Capture the cell that displays the provided text and extract its (x, y) central coordinate. 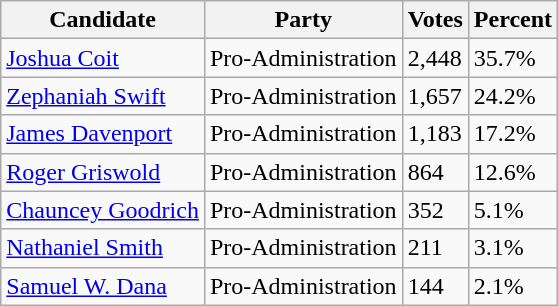
Zephaniah Swift (103, 96)
24.2% (512, 96)
2,448 (435, 58)
17.2% (512, 134)
211 (435, 248)
James Davenport (103, 134)
352 (435, 210)
Chauncey Goodrich (103, 210)
Candidate (103, 20)
1,183 (435, 134)
3.1% (512, 248)
35.7% (512, 58)
Nathaniel Smith (103, 248)
Percent (512, 20)
2.1% (512, 286)
1,657 (435, 96)
Roger Griswold (103, 172)
Party (303, 20)
144 (435, 286)
Joshua Coit (103, 58)
12.6% (512, 172)
Votes (435, 20)
5.1% (512, 210)
Samuel W. Dana (103, 286)
864 (435, 172)
